Scan for the cell matching the given text and deliver its (X, Y) coordinate at center. 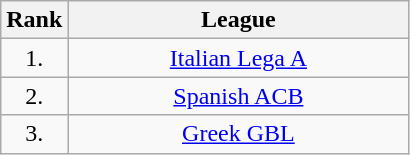
3. (34, 134)
Italian Lega A (238, 58)
1. (34, 58)
Rank (34, 20)
League (238, 20)
Greek GBL (238, 134)
2. (34, 96)
Spanish ACB (238, 96)
